Output the [X, Y] coordinate of the center of the cell containing the given text.  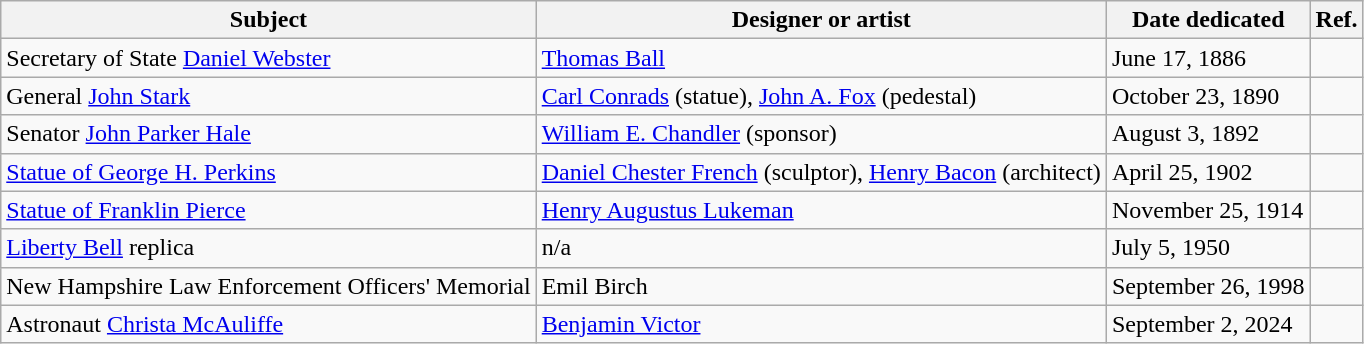
New Hampshire Law Enforcement Officers' Memorial [268, 286]
Daniel Chester French (sculptor), Henry Bacon (architect) [821, 172]
Thomas Ball [821, 58]
William E. Chandler (sponsor) [821, 134]
Subject [268, 20]
Ref. [1336, 20]
Statue of Franklin Pierce [268, 210]
September 26, 1998 [1208, 286]
Secretary of State Daniel Webster [268, 58]
August 3, 1892 [1208, 134]
General John Stark [268, 96]
Date dedicated [1208, 20]
Henry Augustus Lukeman [821, 210]
n/a [821, 248]
July 5, 1950 [1208, 248]
Benjamin Victor [821, 324]
October 23, 1890 [1208, 96]
Designer or artist [821, 20]
Carl Conrads (statue), John A. Fox (pedestal) [821, 96]
Liberty Bell replica [268, 248]
April 25, 1902 [1208, 172]
November 25, 1914 [1208, 210]
Emil Birch [821, 286]
Astronaut Christa McAuliffe [268, 324]
Senator John Parker Hale [268, 134]
June 17, 1886 [1208, 58]
Statue of George H. Perkins [268, 172]
September 2, 2024 [1208, 324]
